Capture the cell that displays the provided text and extract its [x, y] central coordinate. 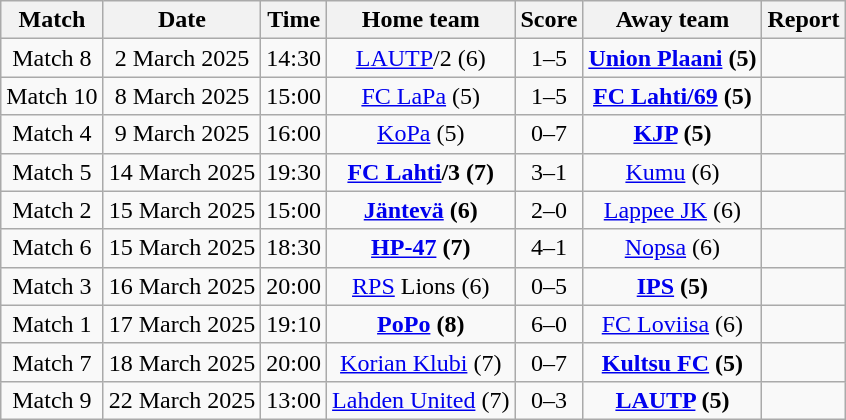
Match 6 [52, 248]
Kumu (6) [672, 172]
22 March 2025 [182, 400]
Match 10 [52, 96]
Match 3 [52, 286]
FC Lahti/3 (7) [421, 172]
FC Loviisa (6) [672, 324]
16:00 [294, 134]
Korian Klubi (7) [421, 362]
IPS (5) [672, 286]
Match [52, 20]
KJP (5) [672, 134]
Lappee JK (6) [672, 210]
14:30 [294, 58]
14 March 2025 [182, 172]
0–3 [549, 400]
17 March 2025 [182, 324]
Match 7 [52, 362]
KoPa (5) [421, 134]
FC Lahti/69 (5) [672, 96]
Report [804, 20]
16 March 2025 [182, 286]
Union Plaani (5) [672, 58]
Match 1 [52, 324]
Match 5 [52, 172]
PoPo (8) [421, 324]
19:30 [294, 172]
3–1 [549, 172]
13:00 [294, 400]
Kultsu FC (5) [672, 362]
FC LaPa (5) [421, 96]
Lahden United (7) [421, 400]
Home team [421, 20]
2–0 [549, 210]
18:30 [294, 248]
8 March 2025 [182, 96]
Match 8 [52, 58]
Score [549, 20]
Nopsa (6) [672, 248]
2 March 2025 [182, 58]
6–0 [549, 324]
9 March 2025 [182, 134]
Time [294, 20]
HP-47 (7) [421, 248]
RPS Lions (6) [421, 286]
Match 4 [52, 134]
Match 9 [52, 400]
Jäntevä (6) [421, 210]
19:10 [294, 324]
Date [182, 20]
Away team [672, 20]
4–1 [549, 248]
0–5 [549, 286]
LAUTP/2 (6) [421, 58]
LAUTP (5) [672, 400]
Match 2 [52, 210]
18 March 2025 [182, 362]
